Pinpoint the cell where the given text exists, returning its [X, Y] midpoint coordinate. 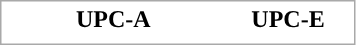
UPC-A [113, 19]
UPC-E [288, 19]
